Output the (x, y) coordinate of the center of the cell containing the given text.  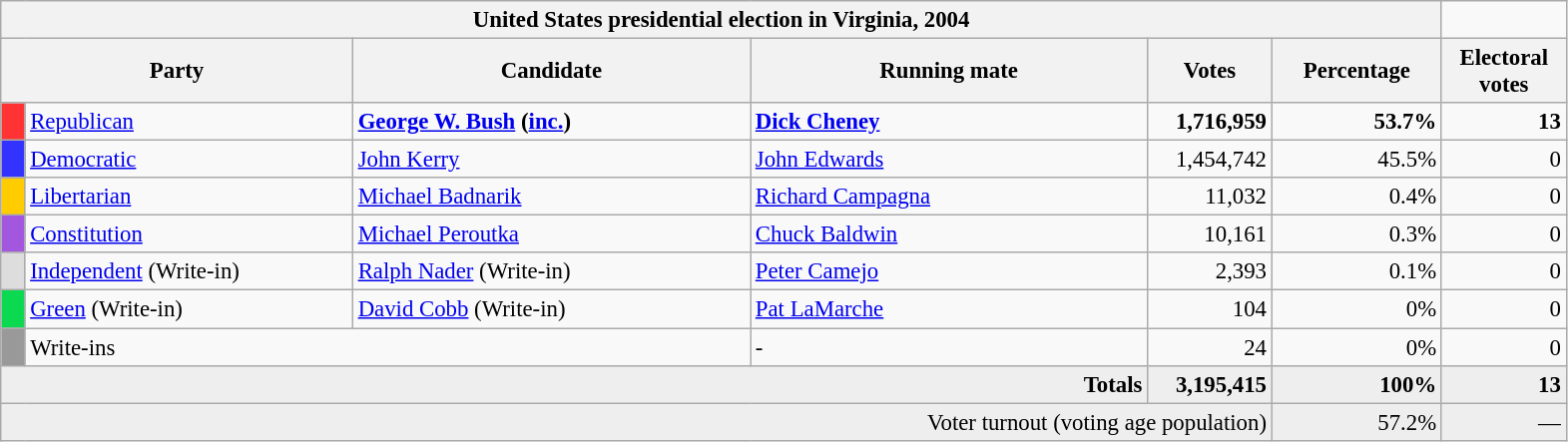
1,454,742 (1210, 160)
Running mate (949, 72)
57.2% (1356, 422)
Voter turnout (voting age population) (637, 422)
Party (178, 72)
104 (1210, 309)
Candidate (551, 72)
John Edwards (949, 160)
0.4% (1356, 197)
24 (1210, 347)
Dick Cheney (949, 122)
Pat LaMarche (949, 309)
Peter Camejo (949, 272)
Libertarian (189, 197)
Independent (Write-in) (189, 272)
Votes (1210, 72)
John Kerry (551, 160)
— (1503, 422)
Constitution (189, 234)
10,161 (1210, 234)
David Cobb (Write-in) (551, 309)
Ralph Nader (Write-in) (551, 272)
0.1% (1356, 272)
45.5% (1356, 160)
1,716,959 (1210, 122)
United States presidential election in Virginia, 2004 (722, 20)
3,195,415 (1210, 384)
100% (1356, 384)
Michael Badnarik (551, 197)
Percentage (1356, 72)
Electoral votes (1503, 72)
Green (Write-in) (189, 309)
Republican (189, 122)
2,393 (1210, 272)
Richard Campagna (949, 197)
Chuck Baldwin (949, 234)
- (949, 347)
53.7% (1356, 122)
George W. Bush (inc.) (551, 122)
Democratic (189, 160)
0.3% (1356, 234)
Michael Peroutka (551, 234)
Totals (575, 384)
11,032 (1210, 197)
Write-ins (387, 347)
